Return the (x, y) coordinate for the center point of the cell that contains the specified text.  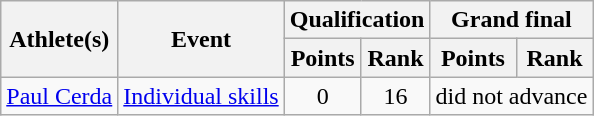
0 (322, 96)
Athlete(s) (60, 39)
Event (201, 39)
Individual skills (201, 96)
Paul Cerda (60, 96)
16 (396, 96)
Grand final (512, 20)
Qualification (357, 20)
did not advance (512, 96)
